Detect which cell encompasses the target text, then output its (x, y) center coordinate. 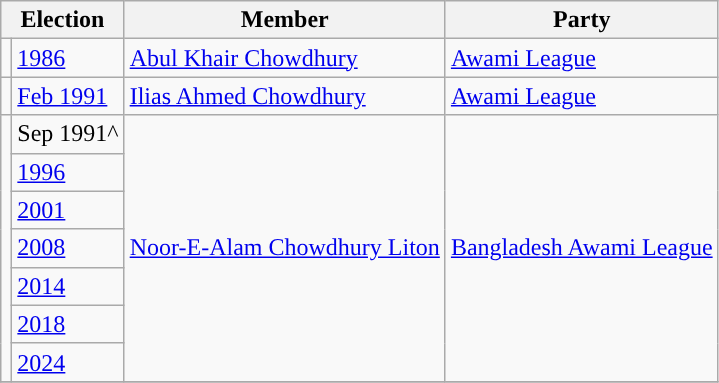
Party (582, 20)
2008 (68, 248)
Ilias Ahmed Chowdhury (284, 96)
2018 (68, 324)
Feb 1991 (68, 96)
Member (284, 20)
2001 (68, 210)
1986 (68, 58)
2014 (68, 286)
1996 (68, 172)
Election (62, 20)
Noor-E-Alam Chowdhury Liton (284, 248)
2024 (68, 362)
Sep 1991^ (68, 134)
Abul Khair Chowdhury (284, 58)
Bangladesh Awami League (582, 248)
